Determine the [X, Y] coordinate at the center of the cell enclosing the given text.  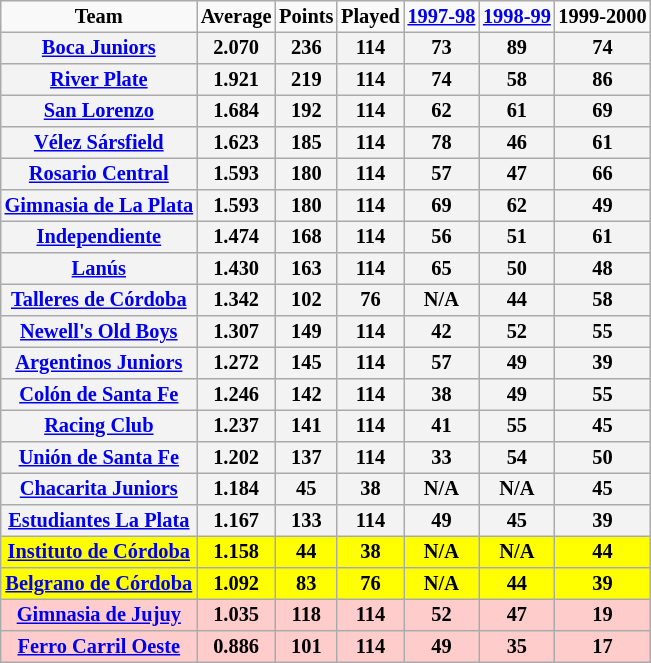
Newell's Old Boys [99, 332]
1.307 [236, 332]
133 [306, 521]
Gimnasia de La Plata [99, 206]
1998-99 [516, 17]
86 [603, 80]
236 [306, 48]
Estudiantes La Plata [99, 521]
73 [442, 48]
118 [306, 615]
1.342 [236, 300]
145 [306, 363]
Lanús [99, 269]
89 [516, 48]
Played [370, 17]
78 [442, 143]
1.430 [236, 269]
1.246 [236, 395]
41 [442, 426]
Instituto de Córdoba [99, 552]
185 [306, 143]
35 [516, 647]
149 [306, 332]
Rosario Central [99, 174]
42 [442, 332]
Argentinos Juniors [99, 363]
83 [306, 584]
66 [603, 174]
1.623 [236, 143]
1997-98 [442, 17]
2.070 [236, 48]
Boca Juniors [99, 48]
168 [306, 237]
65 [442, 269]
137 [306, 458]
1.921 [236, 80]
1.092 [236, 584]
1.167 [236, 521]
Team [99, 17]
Belgrano de Córdoba [99, 584]
19 [603, 615]
Talleres de Córdoba [99, 300]
Gimnasia de Jujuy [99, 615]
Chacarita Juniors [99, 489]
163 [306, 269]
Points [306, 17]
1999-2000 [603, 17]
219 [306, 80]
1.272 [236, 363]
192 [306, 111]
1.237 [236, 426]
Colón de Santa Fe [99, 395]
1.035 [236, 615]
1.184 [236, 489]
142 [306, 395]
141 [306, 426]
1.474 [236, 237]
56 [442, 237]
48 [603, 269]
17 [603, 647]
46 [516, 143]
51 [516, 237]
River Plate [99, 80]
Vélez Sársfield [99, 143]
Average [236, 17]
0.886 [236, 647]
Independiente [99, 237]
San Lorenzo [99, 111]
33 [442, 458]
54 [516, 458]
Unión de Santa Fe [99, 458]
102 [306, 300]
1.158 [236, 552]
101 [306, 647]
1.684 [236, 111]
Ferro Carril Oeste [99, 647]
Racing Club [99, 426]
1.202 [236, 458]
